From the cell containing the given text, extract its center point as [X, Y] coordinate. 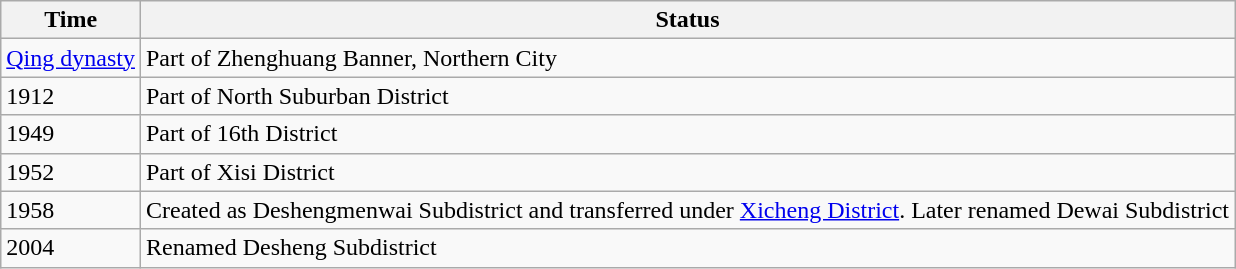
2004 [71, 248]
Part of Zhenghuang Banner, Northern City [687, 58]
Time [71, 20]
1952 [71, 172]
Part of North Suburban District [687, 96]
1949 [71, 134]
Created as Deshengmenwai Subdistrict and transferred under Xicheng District. Later renamed Dewai Subdistrict [687, 210]
Qing dynasty [71, 58]
Status [687, 20]
Part of Xisi District [687, 172]
1958 [71, 210]
Renamed Desheng Subdistrict [687, 248]
Part of 16th District [687, 134]
1912 [71, 96]
